Provide the (X, Y) coordinate of the cell's center where the given text is located.  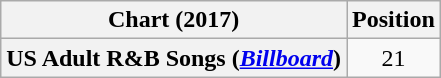
Chart (2017) (174, 20)
US Adult R&B Songs (Billboard) (174, 58)
21 (394, 58)
Position (394, 20)
